Determine the [X, Y] coordinate at the center of the cell enclosing the given text.  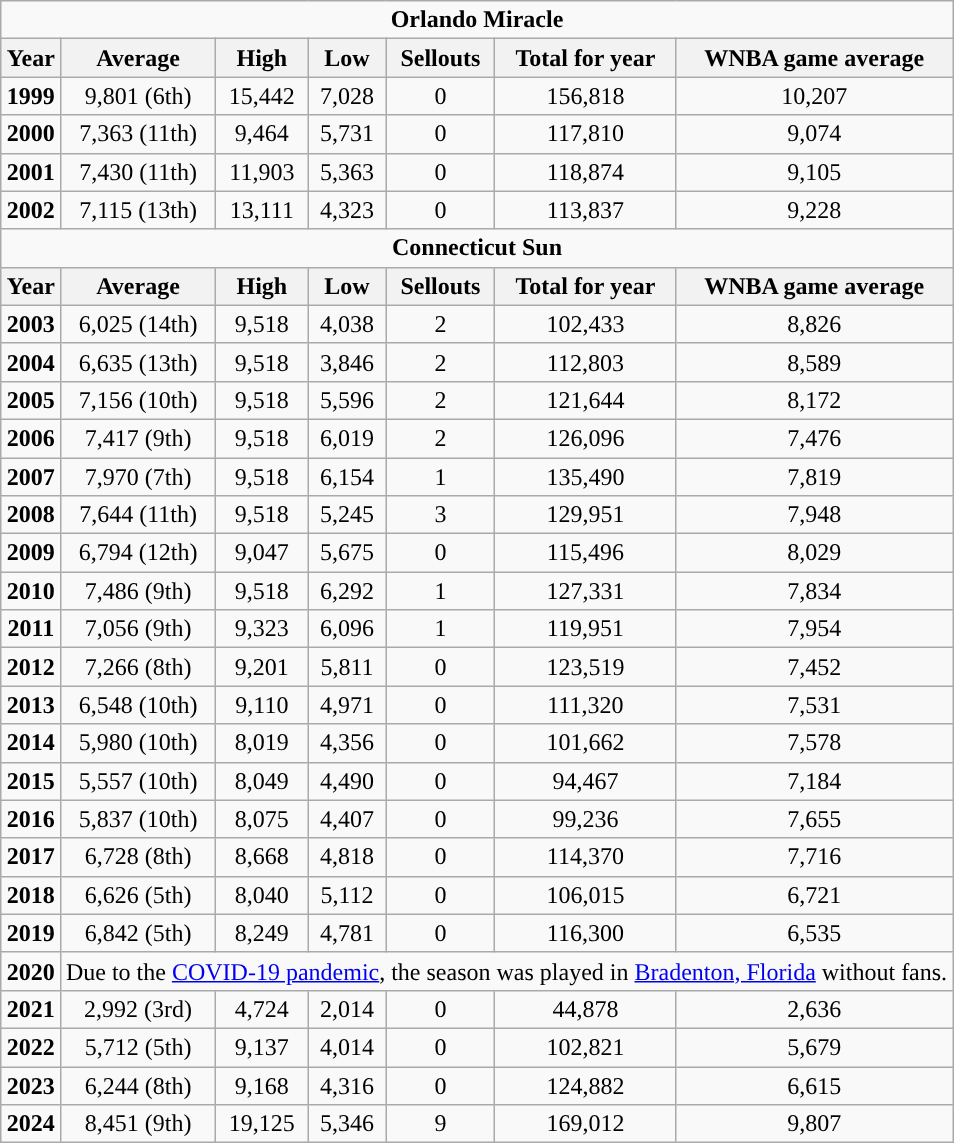
5,675 [347, 553]
2017 [30, 857]
2019 [30, 933]
2013 [30, 705]
5,980 (10th) [138, 743]
5,679 [814, 1047]
169,012 [586, 1124]
2006 [30, 438]
123,519 [586, 667]
4,323 [347, 210]
9,323 [262, 629]
8,172 [814, 400]
7,578 [814, 743]
2,636 [814, 1009]
2022 [30, 1047]
7,954 [814, 629]
2000 [30, 134]
7,028 [347, 96]
2001 [30, 172]
5,837 (10th) [138, 819]
129,951 [586, 515]
9,801 (6th) [138, 96]
5,557 (10th) [138, 781]
2012 [30, 667]
2014 [30, 743]
99,236 [586, 819]
4,407 [347, 819]
6,721 [814, 895]
118,874 [586, 172]
7,486 (9th) [138, 591]
2011 [30, 629]
2020 [30, 971]
7,452 [814, 667]
7,644 (11th) [138, 515]
5,346 [347, 1124]
7,430 (11th) [138, 172]
5,596 [347, 400]
4,316 [347, 1085]
6,292 [347, 591]
6,842 (5th) [138, 933]
7,115 (13th) [138, 210]
5,112 [347, 895]
117,810 [586, 134]
7,156 (10th) [138, 400]
9,105 [814, 172]
2003 [30, 324]
119,951 [586, 629]
127,331 [586, 591]
8,019 [262, 743]
10,207 [814, 96]
9,110 [262, 705]
2,014 [347, 1009]
102,821 [586, 1047]
121,644 [586, 400]
5,731 [347, 134]
4,971 [347, 705]
5,245 [347, 515]
4,490 [347, 781]
11,903 [262, 172]
7,834 [814, 591]
13,111 [262, 210]
4,038 [347, 324]
6,244 (8th) [138, 1085]
9,047 [262, 553]
2021 [30, 1009]
8,049 [262, 781]
135,490 [586, 477]
7,716 [814, 857]
7,056 (9th) [138, 629]
7,948 [814, 515]
114,370 [586, 857]
101,662 [586, 743]
2015 [30, 781]
6,728 (8th) [138, 857]
2002 [30, 210]
8,249 [262, 933]
6,548 (10th) [138, 705]
126,096 [586, 438]
94,467 [586, 781]
106,015 [586, 895]
6,019 [347, 438]
15,442 [262, 96]
7,531 [814, 705]
6,615 [814, 1085]
8,668 [262, 857]
8,826 [814, 324]
19,125 [262, 1124]
6,154 [347, 477]
7,970 (7th) [138, 477]
6,096 [347, 629]
8,040 [262, 895]
Connecticut Sun [476, 248]
2023 [30, 1085]
6,626 (5th) [138, 895]
9,228 [814, 210]
111,320 [586, 705]
44,878 [586, 1009]
9,201 [262, 667]
115,496 [586, 553]
6,794 (12th) [138, 553]
102,433 [586, 324]
7,655 [814, 819]
Orlando Miracle [476, 20]
8,075 [262, 819]
124,882 [586, 1085]
9,464 [262, 134]
4,014 [347, 1047]
3,846 [347, 362]
9,807 [814, 1124]
6,535 [814, 933]
8,589 [814, 362]
116,300 [586, 933]
2018 [30, 895]
4,724 [262, 1009]
9,168 [262, 1085]
6,025 (14th) [138, 324]
9,074 [814, 134]
112,803 [586, 362]
7,819 [814, 477]
Due to the COVID-19 pandemic, the season was played in Bradenton, Florida without fans. [506, 971]
7,363 (11th) [138, 134]
2009 [30, 553]
6,635 (13th) [138, 362]
113,837 [586, 210]
5,363 [347, 172]
8,451 (9th) [138, 1124]
4,818 [347, 857]
2024 [30, 1124]
7,417 (9th) [138, 438]
5,712 (5th) [138, 1047]
4,781 [347, 933]
4,356 [347, 743]
9,137 [262, 1047]
9 [440, 1124]
2004 [30, 362]
7,184 [814, 781]
1999 [30, 96]
2005 [30, 400]
2008 [30, 515]
2007 [30, 477]
7,266 (8th) [138, 667]
3 [440, 515]
156,818 [586, 96]
8,029 [814, 553]
7,476 [814, 438]
5,811 [347, 667]
2016 [30, 819]
2,992 (3rd) [138, 1009]
2010 [30, 591]
